Capture the cell that displays the provided text and extract its [X, Y] central coordinate. 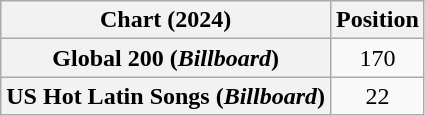
170 [378, 58]
US Hot Latin Songs (Billboard) [166, 96]
22 [378, 96]
Position [378, 20]
Chart (2024) [166, 20]
Global 200 (Billboard) [166, 58]
